Scan for the cell matching the given text and deliver its (x, y) coordinate at center. 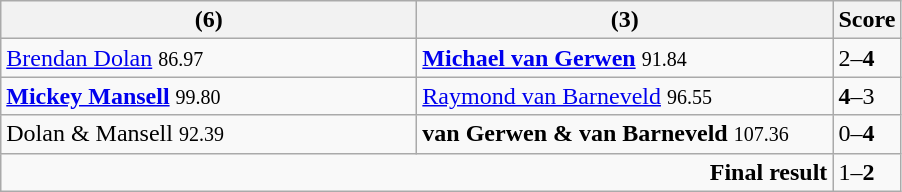
2–4 (867, 58)
0–4 (867, 134)
Brendan Dolan 86.97 (209, 58)
van Gerwen & van Barneveld 107.36 (625, 134)
1–2 (867, 172)
Michael van Gerwen 91.84 (625, 58)
Final result (417, 172)
(3) (625, 20)
Raymond van Barneveld 96.55 (625, 96)
Mickey Mansell 99.80 (209, 96)
Dolan & Mansell 92.39 (209, 134)
4–3 (867, 96)
Score (867, 20)
(6) (209, 20)
